Extract the [x, y] coordinate from the center of the cell holding the provided text.  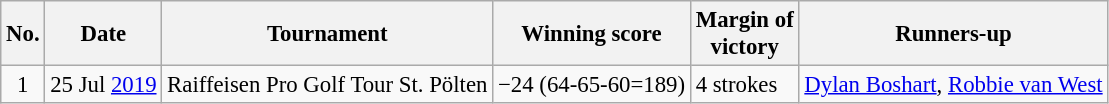
4 strokes [744, 85]
Tournament [328, 34]
Margin ofvictory [744, 34]
No. [23, 34]
Winning score [592, 34]
25 Jul 2019 [104, 85]
−24 (64-65-60=189) [592, 85]
1 [23, 85]
Runners-up [954, 34]
Raiffeisen Pro Golf Tour St. Pölten [328, 85]
Dylan Boshart, Robbie van West [954, 85]
Date [104, 34]
